Output the [x, y] coordinate of the center of the cell containing the given text.  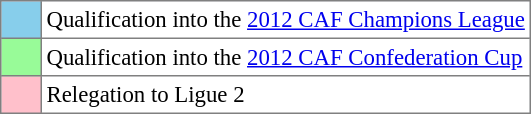
Qualification into the 2012 CAF Confederation Cup [286, 57]
Relegation to Ligue 2 [286, 95]
Qualification into the 2012 CAF Champions League [286, 20]
